Extract the (X, Y) coordinate from the center of the cell holding the provided text.  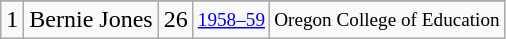
Bernie Jones (91, 20)
1958–59 (231, 20)
1 (12, 20)
26 (176, 20)
Oregon College of Education (388, 20)
